Search for the cell housing the specified text and yield its [x, y] center coordinate. 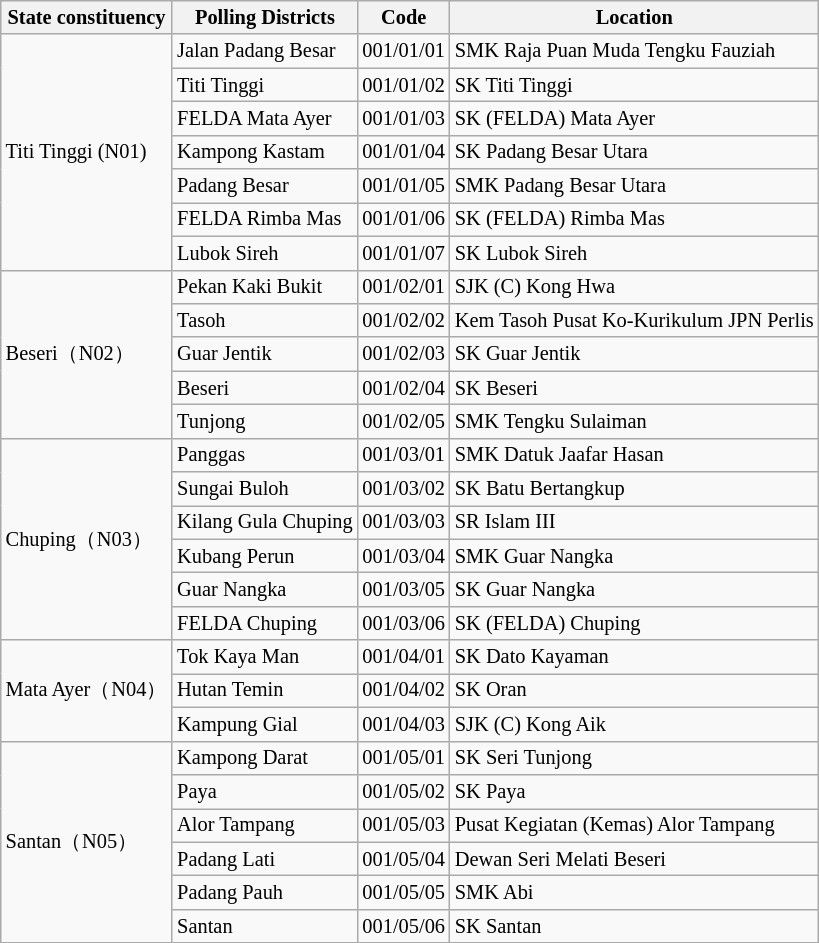
001/03/02 [404, 489]
001/02/05 [404, 421]
001/05/02 [404, 791]
SJK (C) Kong Hwa [634, 287]
Kampung Gial [264, 724]
Sungai Buloh [264, 489]
Santan（N05） [87, 842]
Alor Tampang [264, 825]
Lubok Sireh [264, 253]
Paya [264, 791]
SJK (C) Kong Aik [634, 724]
FELDA Mata Ayer [264, 118]
001/05/03 [404, 825]
001/03/05 [404, 589]
SK Padang Besar Utara [634, 152]
001/01/01 [404, 51]
SK Guar Nangka [634, 589]
001/01/02 [404, 85]
State constituency [87, 17]
SMK Tengku Sulaiman [634, 421]
FELDA Rimba Mas [264, 219]
001/04/03 [404, 724]
Tunjong [264, 421]
Chuping（N03） [87, 539]
001/01/04 [404, 152]
001/02/03 [404, 354]
SK Lubok Sireh [634, 253]
001/04/02 [404, 690]
001/05/01 [404, 758]
SK Paya [634, 791]
Kilang Gula Chuping [264, 522]
Guar Jentik [264, 354]
001/01/07 [404, 253]
SMK Datuk Jaafar Hasan [634, 455]
SK (FELDA) Mata Ayer [634, 118]
001/03/03 [404, 522]
001/03/04 [404, 556]
Dewan Seri Melati Beseri [634, 859]
001/02/04 [404, 388]
SK (FELDA) Chuping [634, 623]
Kem Tasoh Pusat Ko-Kurikulum JPN Perlis [634, 320]
SK Guar Jentik [634, 354]
SMK Padang Besar Utara [634, 186]
SK Dato Kayaman [634, 657]
SK Oran [634, 690]
Santan [264, 926]
001/04/01 [404, 657]
Kampong Darat [264, 758]
001/01/05 [404, 186]
SR Islam III [634, 522]
SMK Abi [634, 892]
001/01/06 [404, 219]
Titi Tinggi (N01) [87, 152]
Panggas [264, 455]
SK (FELDA) Rimba Mas [634, 219]
Titi Tinggi [264, 85]
Polling Districts [264, 17]
001/05/06 [404, 926]
SK Titi Tinggi [634, 85]
Location [634, 17]
Hutan Temin [264, 690]
Pekan Kaki Bukit [264, 287]
SMK Raja Puan Muda Tengku Fauziah [634, 51]
Tok Kaya Man [264, 657]
Pusat Kegiatan (Kemas) Alor Tampang [634, 825]
Guar Nangka [264, 589]
001/02/01 [404, 287]
Kubang Perun [264, 556]
Mata Ayer（N04） [87, 690]
Beseri [264, 388]
001/05/04 [404, 859]
Padang Pauh [264, 892]
Padang Besar [264, 186]
Padang Lati [264, 859]
SK Batu Bertangkup [634, 489]
001/02/02 [404, 320]
001/03/01 [404, 455]
Tasoh [264, 320]
001/05/05 [404, 892]
FELDA Chuping [264, 623]
Beseri（N02） [87, 354]
001/01/03 [404, 118]
Kampong Kastam [264, 152]
001/03/06 [404, 623]
Jalan Padang Besar [264, 51]
SMK Guar Nangka [634, 556]
SK Seri Tunjong [634, 758]
SK Beseri [634, 388]
Code [404, 17]
SK Santan [634, 926]
